Pinpoint the cell where the given text exists, returning its [x, y] midpoint coordinate. 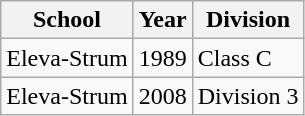
Division 3 [248, 96]
1989 [162, 58]
School [67, 20]
Division [248, 20]
Year [162, 20]
Class C [248, 58]
2008 [162, 96]
